Scan for the cell matching the given text and deliver its (x, y) coordinate at center. 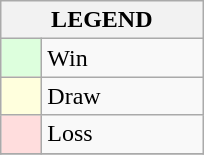
Win (122, 58)
Loss (122, 134)
LEGEND (102, 20)
Draw (122, 96)
